Output the [X, Y] coordinate of the center of the cell containing the given text.  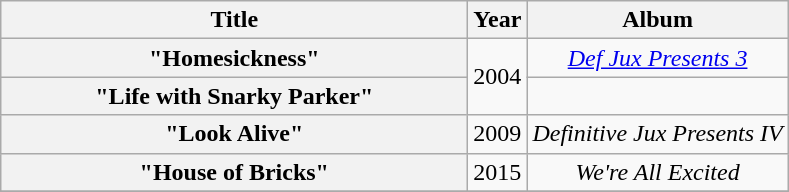
Title [234, 20]
Album [658, 20]
We're All Excited [658, 172]
"Life with Snarky Parker" [234, 96]
Def Jux Presents 3 [658, 58]
2004 [498, 77]
"Homesickness" [234, 58]
Year [498, 20]
"Look Alive" [234, 134]
Definitive Jux Presents IV [658, 134]
2015 [498, 172]
2009 [498, 134]
"House of Bricks" [234, 172]
